Extract the (X, Y) coordinate from the center of the cell holding the provided text.  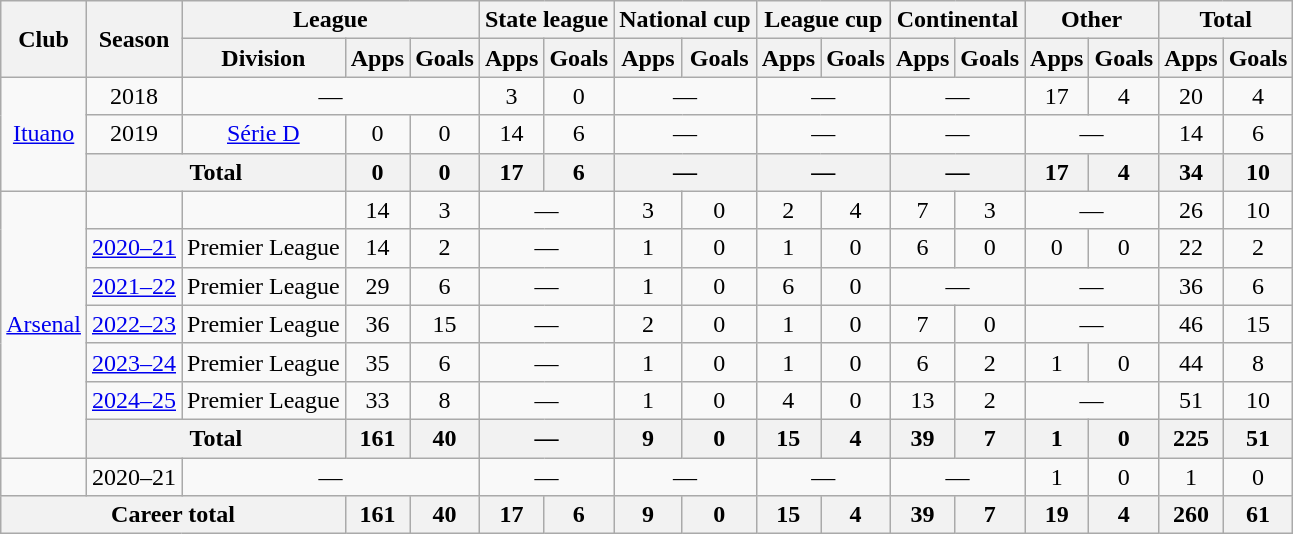
Ituano (44, 134)
2024–25 (134, 400)
Season (134, 39)
Career total (173, 515)
Arsenal (44, 324)
State league (546, 20)
2018 (134, 96)
2021–22 (134, 286)
34 (1191, 172)
Série D (264, 134)
Division (264, 58)
29 (377, 286)
League (331, 20)
Other (1092, 20)
260 (1191, 515)
46 (1191, 324)
44 (1191, 362)
National cup (685, 20)
13 (922, 400)
33 (377, 400)
Club (44, 39)
Continental (957, 20)
2022–23 (134, 324)
35 (377, 362)
2023–24 (134, 362)
225 (1191, 438)
22 (1191, 248)
League cup (823, 20)
2019 (134, 134)
61 (1258, 515)
19 (1057, 515)
26 (1191, 210)
20 (1191, 96)
